Detect which cell encompasses the target text, then output its [x, y] center coordinate. 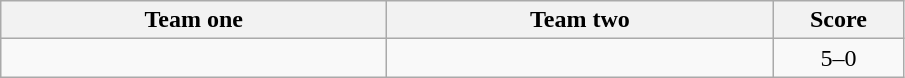
Team one [194, 20]
Team two [580, 20]
Score [838, 20]
5–0 [838, 58]
